Provide the [X, Y] coordinate of the cell's center where the given text is located.  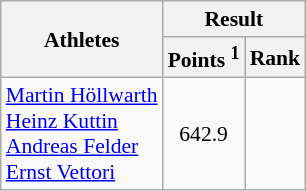
Martin HöllwarthHeinz KuttinAndreas FelderErnst Vettori [82, 134]
Rank [276, 58]
642.9 [204, 134]
Athletes [82, 40]
Points 1 [204, 58]
Result [234, 19]
